For the text-containing cell, return its midpoint in [X, Y] coordinate format. 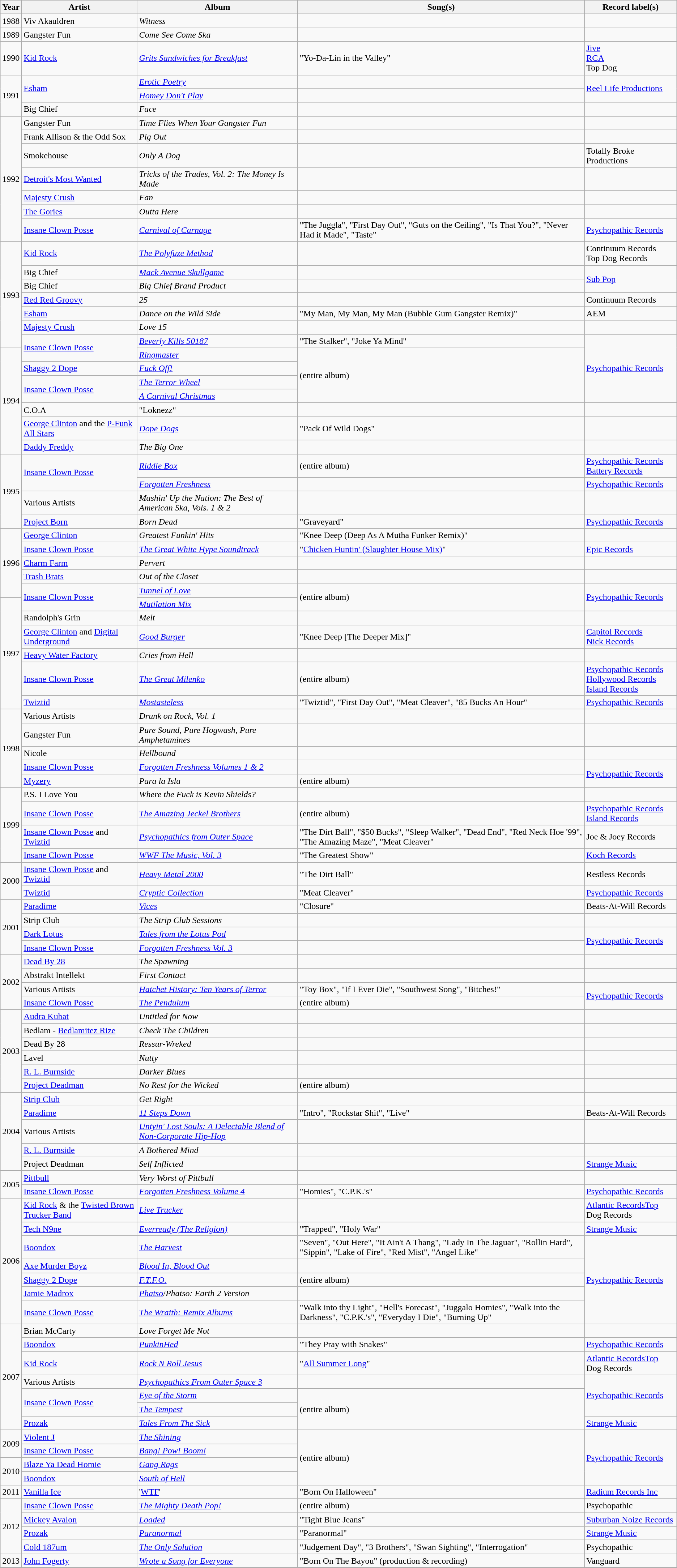
Dark Lotus [80, 934]
Darker Blues [217, 1072]
Good Burger [217, 636]
Cries from Hell [217, 655]
"Meat Cleaver" [441, 893]
Psychopathics from Outer Space [217, 837]
1996 [11, 563]
South of Hell [217, 1478]
Epic Records [631, 549]
Very Worst of Pittbull [217, 1178]
Continuum Records [631, 300]
Born Dead [217, 522]
Reel Life Productions [631, 89]
Drunk on Rock, Vol. 1 [217, 716]
1988 [11, 21]
Brian McCarty [80, 1331]
Pittbull [80, 1178]
"Born On Halloween" [441, 1492]
Pure Sound, Pure Hogwash, Pure Amphetamines [217, 735]
Axe Murder Boyz [80, 1266]
Restless Records [631, 874]
The Pendulum [217, 1003]
25 [217, 300]
The Big One [217, 447]
Pig Out [217, 137]
Grits Sandwiches for Breakfast [217, 58]
P.S. I Love You [80, 795]
The Wraith: Remix Albums [217, 1312]
A Carnival Christmas [217, 396]
Heavy Water Factory [80, 655]
Bedlam - Bedlamitez Rize [80, 1030]
The Terror Wheel [217, 382]
Fuck Off! [217, 368]
Live Trucker [217, 1210]
Cryptic Collection [217, 893]
Out of the Closet [217, 577]
"Judgement Day", "3 Brothers", "Swan Sighting", "Interrogation" [441, 1547]
Phatso/Phatso: Earth 2 Version [217, 1294]
Psychopathic RecordsBattery Records [631, 466]
1998 [11, 748]
Untyin' Lost Souls: A Delectable Blend of Non-Corporate Hip-Hop [217, 1132]
11 Steps Down [217, 1113]
Beverly Kills 50187 [217, 341]
Heavy Metal 2000 [217, 874]
'WTF' [217, 1492]
Only A Dog [217, 155]
Mack Avenue Skullgame [217, 272]
Mickey Avalon [80, 1520]
Tunnel of Love [217, 590]
"Seven", "Out Here", "It Ain't A Thang", "Lady In The Jaguar", "Rollin Hard", "Sippin", "Lake of Fire", "Red Mist", "Angel Like" [441, 1247]
Greatest Funkin' Hits [217, 535]
"Born On The Bayou" (production & recording) [441, 1561]
Sub Pop [631, 279]
The Harvest [217, 1247]
1989 [11, 35]
Blood In, Blood Out [217, 1266]
Charm Farm [80, 563]
"The Greatest Show" [441, 855]
"Trapped", "Holy War" [441, 1229]
The Only Solution [217, 1547]
"The Dirt Ball", "$50 Bucks", "Sleep Walker", "Dead End", "Red Neck Hoe '99", "The Amazing Maze", "Meat Cleaver" [441, 837]
Nicole [80, 753]
Cold 187um [80, 1547]
Psychopathics From Outer Space 3 [217, 1382]
The Gories [80, 212]
Totally Broke Productions [631, 155]
Smokehouse [80, 155]
Trash Brats [80, 577]
"The Stalker", "Joke Ya Mind" [441, 341]
Forgotten Freshness [217, 484]
Psychopathic RecordsHollywood RecordsIsland Records [631, 679]
Fan [217, 197]
Red Red Groovy [80, 300]
The Tempest [217, 1409]
Dope Dogs [217, 428]
Tales from the Lotus Pod [217, 934]
Rock N Roll Jesus [217, 1363]
1994 [11, 401]
Where the Fuck is Kevin Shields? [217, 795]
WWF The Music, Vol. 3 [217, 855]
"Knee Deep [The Deeper Mix]" [441, 636]
Continuum RecordsTop Dog Records [631, 254]
The Amazing Jeckel Brothers [217, 813]
Detroit's Most Wanted [80, 179]
"My Man, My Man, My Man (Bubble Gum Gangster Remix)" [441, 313]
2005 [11, 1184]
Big Chief Brand Product [217, 286]
2007 [11, 1377]
"Closure" [441, 906]
2002 [11, 982]
Tales From The Sick [217, 1423]
The Strip Club Sessions [217, 920]
George Clinton and Digital Underground [80, 636]
Audra Kubat [80, 1017]
2004 [11, 1132]
Time Flies When Your Gangster Fun [217, 123]
Outta Here [217, 212]
John Fogerty [80, 1561]
"Paranormal" [441, 1533]
"Chicken Huntin' (Slaughter House Mix)" [441, 549]
1997 [11, 653]
2009 [11, 1444]
2010 [11, 1471]
George Clinton [80, 535]
Suburban Noize Records [631, 1520]
Blaze Ya Dead Homie [80, 1464]
"Graveyard" [441, 522]
AEM [631, 313]
Pervert [217, 563]
Viv Akauldren [80, 21]
Lavel [80, 1058]
2003 [11, 1051]
Randolph's Grin [80, 618]
Forgotten Freshness Vol. 3 [217, 948]
George Clinton and the P-Funk All Stars [80, 428]
2012 [11, 1526]
"The Juggla", "First Day Out", "Guts on the Ceiling", "Is That You?", "Never Had it Made", "Taste" [441, 230]
Vanguard [631, 1561]
Face [217, 109]
2011 [11, 1492]
The Spawning [217, 961]
Project Born [80, 522]
Carnival of Carnage [217, 230]
Album [217, 7]
Forgotten Freshness Volume 4 [217, 1191]
Erotic Poetry [217, 82]
Gang Rags [217, 1464]
Tech N9ne [80, 1229]
Dance on the Wild Side [217, 313]
Abstrakt Intellekt [80, 975]
Witness [217, 21]
1990 [11, 58]
Tricks of the Trades, Vol. 2: The Money Is Made [217, 179]
Come See Come Ska [217, 35]
1995 [11, 491]
Year [11, 7]
JiveRCATop Dog [631, 58]
Ressur-Wreked [217, 1044]
Hellbound [217, 753]
Hatchet History: Ten Years of Terror [217, 989]
Self Inflicted [217, 1164]
The Great White Hype Soundtrack [217, 549]
Radium Records Inc [631, 1492]
1993 [11, 295]
Eye of the Storm [217, 1396]
2006 [11, 1261]
C.O.A [80, 410]
Love Forget Me Not [217, 1331]
1999 [11, 825]
Homey Don't Play [217, 95]
PunkinHed [217, 1345]
2001 [11, 927]
Daddy Freddy [80, 447]
F.T.F.O. [217, 1280]
Nutty [217, 1058]
"Yo-Da-Lin in the Valley" [441, 58]
Wrote a Song for Everyone [217, 1561]
The Mighty Death Pop! [217, 1506]
Bang! Pow! Boom! [217, 1450]
"The Dirt Ball" [441, 874]
Vices [217, 906]
Check The Children [217, 1030]
A Bothered Mind [217, 1150]
Kid Rock & the Twisted Brown Trucker Band [80, 1210]
"Intro", "Rockstar Shit", "Live" [441, 1113]
"Knee Deep (Deep As A Mutha Funker Remix)" [441, 535]
Ringmaster [217, 355]
Capitol RecordsNick Records [631, 636]
Frank Allison & the Odd Sox [80, 137]
Untitled for Now [217, 1017]
2013 [11, 1561]
1991 [11, 95]
Myzery [80, 781]
Mostasteless [217, 702]
Mutilation Mix [217, 604]
Koch Records [631, 855]
Get Right [217, 1099]
The Great Milenko [217, 679]
First Contact [217, 975]
Loaded [217, 1520]
2000 [11, 881]
Record label(s) [631, 7]
Riddle Box [217, 466]
Violent J [80, 1437]
Everready (The Religion) [217, 1229]
Para la Isla [217, 781]
Psychopathic RecordsIsland Records [631, 813]
"Walk into thy Light", "Hell's Forecast", "Juggalo Homies", "Walk into the Darkness", "C.P.K.'s", "Everyday I Die", "Burning Up" [441, 1312]
1992 [11, 179]
The Shining [217, 1437]
"Pack Of Wild Dogs" [441, 428]
Vanilla Ice [80, 1492]
"Twiztid", "First Day Out", "Meat Cleaver", "85 Bucks An Hour" [441, 702]
"All Summer Long" [441, 1363]
Mashin' Up the Nation: The Best of American Ska, Vols. 1 & 2 [217, 503]
"Tight Blue Jeans" [441, 1520]
Artist [80, 7]
"They Pray with Snakes" [441, 1345]
"Toy Box", "If I Ever Die", "Southwest Song", "Bitches!" [441, 989]
Jamie Madrox [80, 1294]
Song(s) [441, 7]
"Loknezz" [217, 410]
"Homies", "C.P.K.'s" [441, 1191]
The Polyfuze Method [217, 254]
Paranormal [217, 1533]
Melt [217, 618]
Forgotten Freshness Volumes 1 & 2 [217, 767]
No Rest for the Wicked [217, 1085]
Love 15 [217, 327]
Joe & Joey Records [631, 837]
